Scan for the cell matching the given text and deliver its [X, Y] coordinate at center. 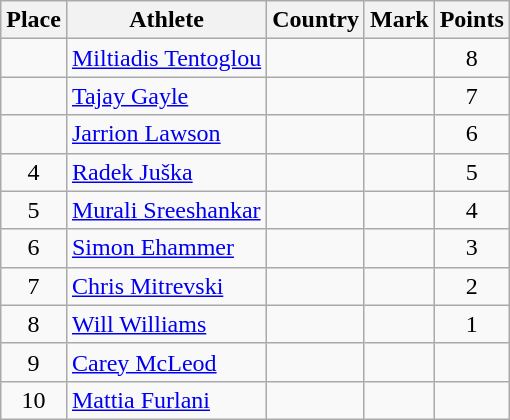
1 [472, 324]
Chris Mitrevski [166, 286]
Tajay Gayle [166, 96]
Mattia Furlani [166, 400]
Points [472, 20]
Miltiadis Tentoglou [166, 58]
2 [472, 286]
Will Williams [166, 324]
10 [34, 400]
Murali Sreeshankar [166, 210]
Radek Juška [166, 172]
Athlete [166, 20]
Country [316, 20]
Mark [399, 20]
Simon Ehammer [166, 248]
9 [34, 362]
Jarrion Lawson [166, 134]
3 [472, 248]
Place [34, 20]
Carey McLeod [166, 362]
